For the text-containing cell, return its midpoint in [X, Y] coordinate format. 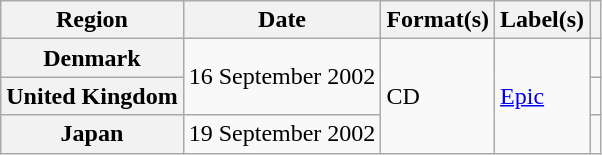
Label(s) [542, 20]
Region [92, 20]
19 September 2002 [282, 134]
Date [282, 20]
16 September 2002 [282, 77]
Format(s) [438, 20]
Epic [542, 96]
United Kingdom [92, 96]
CD [438, 96]
Denmark [92, 58]
Japan [92, 134]
